For the text-containing cell, return its midpoint in (x, y) coordinate format. 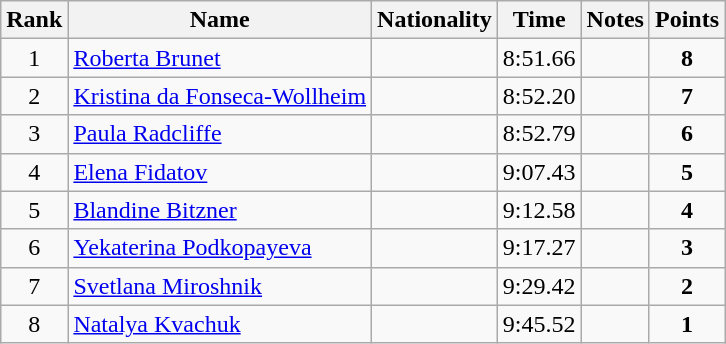
9:12.58 (539, 210)
Rank (34, 20)
Kristina da Fonseca-Wollheim (220, 96)
Name (220, 20)
Notes (615, 20)
Roberta Brunet (220, 58)
9:45.52 (539, 324)
Points (686, 20)
Blandine Bitzner (220, 210)
9:07.43 (539, 172)
Paula Radcliffe (220, 134)
Svetlana Miroshnik (220, 286)
9:29.42 (539, 286)
8:51.66 (539, 58)
Natalya Kvachuk (220, 324)
8:52.20 (539, 96)
9:17.27 (539, 248)
Elena Fidatov (220, 172)
Time (539, 20)
8:52.79 (539, 134)
Yekaterina Podkopayeva (220, 248)
Nationality (435, 20)
